Detect which cell encompasses the target text, then output its (X, Y) center coordinate. 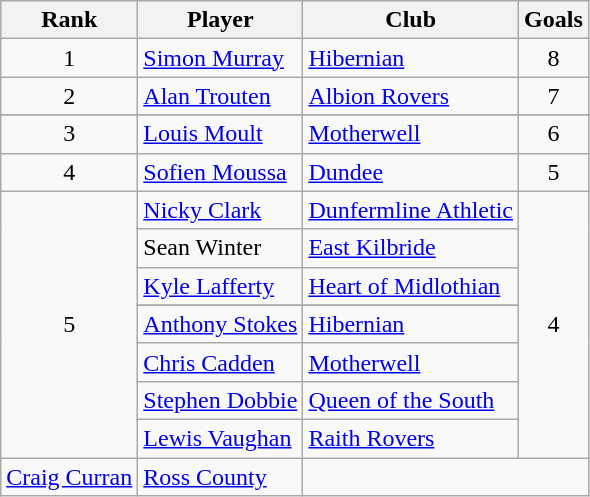
Queen of the South (411, 400)
7 (554, 96)
Player (220, 20)
Kyle Lafferty (220, 286)
Dundee (411, 172)
2 (70, 96)
Ross County (220, 477)
8 (554, 58)
6 (554, 134)
Heart of Midlothian (411, 286)
Raith Rovers (411, 438)
Lewis Vaughan (220, 438)
Albion Rovers (411, 96)
Alan Trouten (220, 96)
Nicky Clark (220, 210)
Dunfermline Athletic (411, 210)
Sofien Moussa (220, 172)
Club (411, 20)
1 (70, 58)
Sean Winter (220, 248)
Anthony Stokes (220, 324)
Louis Moult (220, 134)
3 (70, 134)
Goals (554, 20)
Simon Murray (220, 58)
Chris Cadden (220, 362)
Stephen Dobbie (220, 400)
Rank (70, 20)
East Kilbride (411, 248)
Craig Curran (70, 477)
